Provide the (X, Y) coordinate of the cell's center where the given text is located.  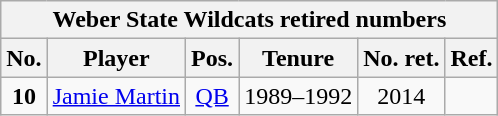
Weber State Wildcats retired numbers (250, 20)
2014 (402, 96)
Player (116, 58)
Pos. (212, 58)
Jamie Martin (116, 96)
No. ret. (402, 58)
No. (24, 58)
10 (24, 96)
Tenure (298, 58)
1989–1992 (298, 96)
Ref. (472, 58)
QB (212, 96)
